Scan for the cell matching the given text and deliver its (X, Y) coordinate at center. 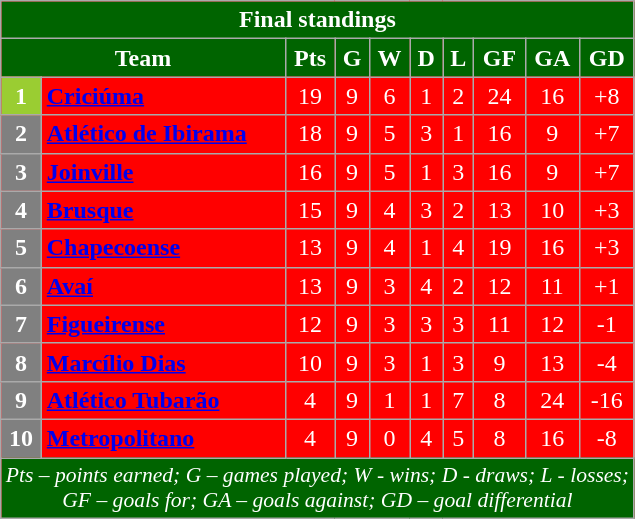
Joinville (163, 172)
Criciúma (163, 96)
Figueirense (163, 324)
Team (143, 58)
-4 (606, 362)
Marcílio Dias (163, 362)
18 (310, 134)
Metropolitano (163, 438)
Atlético de Ibirama (163, 134)
G (352, 58)
GA (552, 58)
Brusque (163, 210)
Chapecoense (163, 248)
D (426, 58)
-16 (606, 400)
Pts (310, 58)
L (458, 58)
0 (389, 438)
-8 (606, 438)
+8 (606, 96)
W (389, 58)
15 (310, 210)
GF (500, 58)
Final standings (318, 20)
Atlético Tubarão (163, 400)
GD (606, 58)
Avaí (163, 286)
Pts – points earned; G – games played; W - wins; D - draws; L - losses;GF – goals for; GA – goals against; GD – goal differential (318, 488)
+1 (606, 286)
-1 (606, 324)
